Scan for the cell matching the given text and deliver its [x, y] coordinate at center. 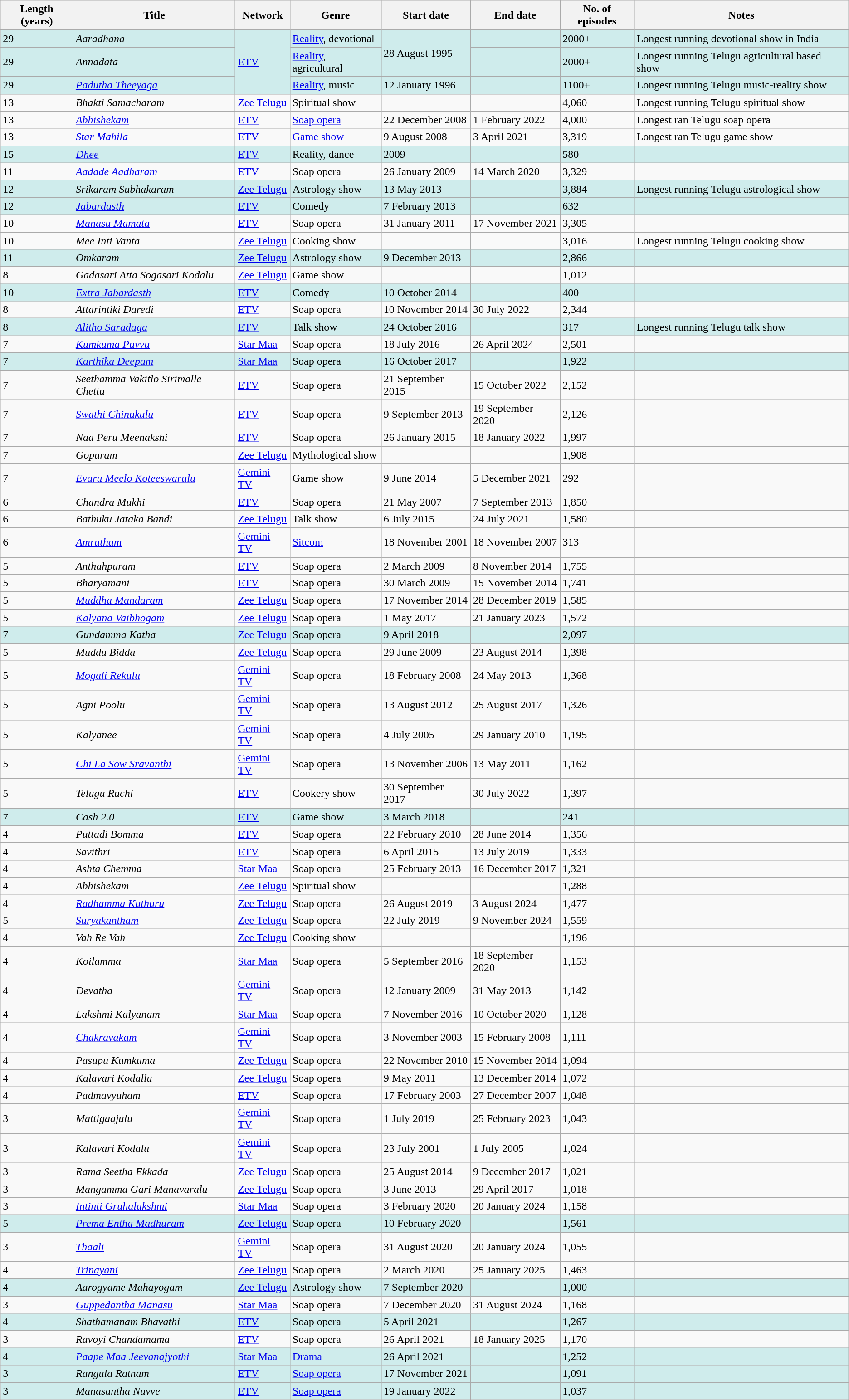
Telugu Ruchi [154, 794]
13 May 2011 [515, 764]
1,043 [597, 1118]
18 January 2022 [515, 438]
10 February 2020 [425, 1223]
Longest running Telugu talk show [741, 327]
Evaru Meelo Koteeswarulu [154, 478]
28 June 2014 [515, 834]
2,344 [597, 310]
31 January 2011 [425, 223]
1 February 2022 [515, 120]
25 August 2014 [425, 1171]
Gadasari Atta Sogasari Kodalu [154, 275]
3 June 2013 [425, 1189]
3 March 2018 [425, 817]
2 March 2020 [425, 1270]
1,585 [597, 600]
1,580 [597, 519]
Intinti Gruhalakshmi [154, 1206]
Kalavari Kodallu [154, 1078]
7 September 2020 [425, 1288]
1,111 [597, 1038]
Chandra Mukhi [154, 502]
19 September 2020 [515, 415]
Padutha Theeyaga [154, 85]
1,321 [597, 868]
1 July 2019 [425, 1118]
1,741 [597, 583]
7 September 2013 [515, 502]
Ashta Chemma [154, 868]
28 December 2019 [515, 600]
15 [37, 154]
Shathamanam Bhavathi [154, 1322]
313 [597, 542]
3,016 [597, 241]
26 April 2024 [515, 344]
9 December 2013 [425, 258]
24 May 2013 [515, 676]
1,195 [597, 735]
13 December 2014 [515, 1078]
2009 [425, 154]
Anthahpuram [154, 566]
Kalavari Kodalu [154, 1148]
Annadata [154, 62]
1100+ [597, 85]
Length (years) [37, 15]
22 February 2010 [425, 834]
Chi La Sow Sravanthi [154, 764]
1,288 [597, 886]
Kumkuma Puvvu [154, 344]
Vah Re Vah [154, 938]
Aaradhana [154, 39]
1,091 [597, 1374]
Amrutham [154, 542]
9 September 2013 [425, 415]
31 May 2013 [515, 990]
Paape Maa Jeevanajyothi [154, 1356]
3,329 [597, 171]
22 November 2010 [425, 1061]
4,000 [597, 120]
1,559 [597, 921]
25 February 2023 [515, 1118]
Guppedantha Manasu [154, 1305]
9 August 2008 [425, 137]
Aadade Aadharam [154, 171]
Radhamma Kuthuru [154, 903]
21 May 2007 [425, 502]
12 January 1996 [425, 85]
Extra Jabardasth [154, 293]
580 [597, 154]
1,128 [597, 1014]
Trinayani [154, 1270]
15 February 2008 [515, 1038]
17 November 2014 [425, 600]
30 March 2009 [425, 583]
21 January 2023 [515, 618]
3 April 2021 [515, 137]
632 [597, 206]
Naa Peru Meenakshi [154, 438]
Rangula Ratnam [154, 1374]
22 December 2008 [425, 120]
Mee Inti Vanta [154, 241]
1,021 [597, 1171]
18 July 2016 [425, 344]
Drama [336, 1356]
23 August 2014 [515, 652]
10 October 2020 [515, 1014]
1,397 [597, 794]
1 May 2017 [425, 618]
Manasu Mamata [154, 223]
Start date [425, 15]
Cookery show [336, 794]
Title [154, 15]
1,162 [597, 764]
1,000 [597, 1288]
19 January 2022 [425, 1391]
16 December 2017 [515, 868]
18 November 2001 [425, 542]
Savithri [154, 851]
25 August 2017 [515, 705]
12 January 2009 [425, 990]
Longest running Telugu spiritual show [741, 102]
Reality, dance [336, 154]
Bharyamani [154, 583]
15 October 2022 [515, 385]
5 December 2021 [515, 478]
Notes [741, 15]
31 August 2020 [425, 1246]
5 April 2021 [425, 1322]
Cash 2.0 [154, 817]
Thaali [154, 1246]
Gundamma Katha [154, 635]
18 September 2020 [515, 961]
292 [597, 478]
Muddu Bidda [154, 652]
1,356 [597, 834]
1,850 [597, 502]
31 August 2024 [515, 1305]
Dhee [154, 154]
317 [597, 327]
10 October 2014 [425, 293]
2,501 [597, 344]
24 October 2016 [425, 327]
Ravoyi Chandamama [154, 1339]
1,463 [597, 1270]
Lakshmi Kalyanam [154, 1014]
4 July 2005 [425, 735]
14 March 2020 [515, 171]
1,477 [597, 903]
Network [263, 15]
1,168 [597, 1305]
27 December 2007 [515, 1095]
1,922 [597, 361]
26 January 2015 [425, 438]
Longest ran Telugu soap opera [741, 120]
Puttadi Bomma [154, 834]
241 [597, 817]
2 March 2009 [425, 566]
Karthika Deepam [154, 361]
30 September 2017 [425, 794]
Suryakantham [154, 921]
Koilamma [154, 961]
1,037 [597, 1391]
Swathi Chinukulu [154, 415]
1,267 [597, 1322]
Kalyanee [154, 735]
2,866 [597, 258]
3 February 2020 [425, 1206]
Bathuku Jataka Bandi [154, 519]
1,997 [597, 438]
17 February 2003 [425, 1095]
Devatha [154, 990]
Mattigaajulu [154, 1118]
1,398 [597, 652]
1,170 [597, 1339]
Jabardasth [154, 206]
Manasantha Nuvve [154, 1391]
Seethamma Vakitlo Sirimalle Chettu [154, 385]
18 February 2008 [425, 676]
9 May 2011 [425, 1078]
Longest ran Telugu game show [741, 137]
1,196 [597, 938]
29 January 2010 [515, 735]
3 November 2003 [425, 1038]
18 January 2025 [515, 1339]
1,333 [597, 851]
29 April 2017 [515, 1189]
1,755 [597, 566]
3,884 [597, 189]
Longest running Telugu astrological show [741, 189]
1,142 [597, 990]
9 June 2014 [425, 478]
10 November 2014 [425, 310]
Chakravakam [154, 1038]
Reality, agricultural [336, 62]
4,060 [597, 102]
Sitcom [336, 542]
1,018 [597, 1189]
7 November 2016 [425, 1014]
3,319 [597, 137]
24 July 2021 [515, 519]
5 September 2016 [425, 961]
Srikaram Subhakaram [154, 189]
1,326 [597, 705]
8 November 2014 [515, 566]
Kalyana Vaibhogam [154, 618]
1,561 [597, 1223]
1 July 2005 [515, 1148]
1,252 [597, 1356]
9 November 2024 [515, 921]
1,012 [597, 275]
9 December 2017 [515, 1171]
3,305 [597, 223]
Agni Poolu [154, 705]
400 [597, 293]
Attarintiki Daredi [154, 310]
13 May 2013 [425, 189]
22 July 2019 [425, 921]
2,126 [597, 415]
Longest running Telugu cooking show [741, 241]
Bhakti Samacharam [154, 102]
1,048 [597, 1095]
Gopuram [154, 455]
No. of episodes [597, 15]
Star Mahila [154, 137]
Longest running devotional show in India [741, 39]
1,072 [597, 1078]
1,908 [597, 455]
3 August 2024 [515, 903]
Longest running Telugu music-reality show [741, 85]
Mogali Rekulu [154, 676]
25 February 2013 [425, 868]
26 August 2019 [425, 903]
Reality, music [336, 85]
1,158 [597, 1206]
6 July 2015 [425, 519]
25 January 2025 [515, 1270]
28 August 1995 [425, 54]
Padmavyuham [154, 1095]
Mangamma Gari Manavaralu [154, 1189]
Pasupu Kumkuma [154, 1061]
18 November 2007 [515, 542]
Alitho Saradaga [154, 327]
26 January 2009 [425, 171]
Muddha Mandaram [154, 600]
7 February 2013 [425, 206]
1,153 [597, 961]
Reality, devotional [336, 39]
Prema Entha Madhuram [154, 1223]
1,368 [597, 676]
29 June 2009 [425, 652]
9 April 2018 [425, 635]
Longest running Telugu agricultural based show [741, 62]
1,055 [597, 1246]
Omkaram [154, 258]
13 August 2012 [425, 705]
Rama Seetha Ekkada [154, 1171]
13 November 2006 [425, 764]
2,152 [597, 385]
6 April 2015 [425, 851]
1,094 [597, 1061]
Genre [336, 15]
13 July 2019 [515, 851]
Aarogyame Mahayogam [154, 1288]
Mythological show [336, 455]
16 October 2017 [425, 361]
1,024 [597, 1148]
End date [515, 15]
7 December 2020 [425, 1305]
1,572 [597, 618]
21 September 2015 [425, 385]
23 July 2001 [425, 1148]
2,097 [597, 635]
